Output the [x, y] coordinate of the center of the cell containing the given text.  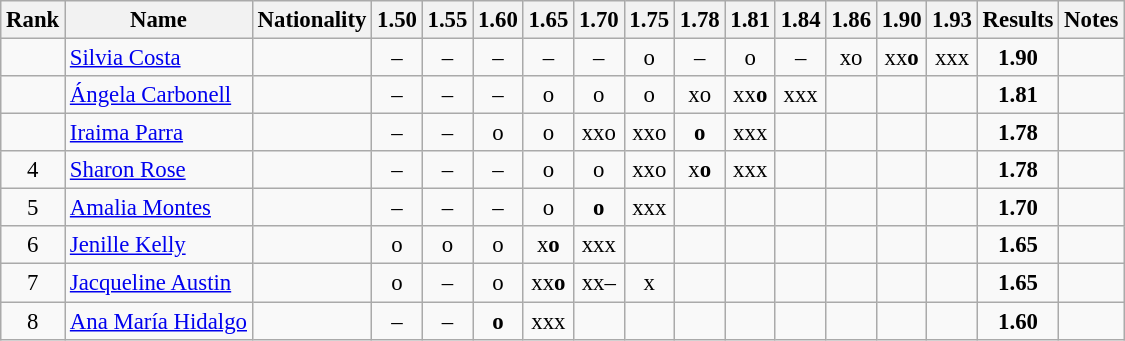
Iraima Parra [159, 133]
Results [1018, 20]
Rank [33, 20]
Amalia Montes [159, 208]
Notes [1092, 20]
Sharon Rose [159, 170]
xx– [599, 283]
1.75 [649, 20]
Jenille Kelly [159, 245]
6 [33, 245]
1.86 [851, 20]
Ana María Hidalgo [159, 321]
4 [33, 170]
Silvia Costa [159, 58]
1.50 [397, 20]
Ángela Carbonell [159, 95]
7 [33, 283]
1.84 [800, 20]
1.93 [952, 20]
x [649, 283]
Name [159, 20]
8 [33, 321]
1.55 [447, 20]
Jacqueline Austin [159, 283]
5 [33, 208]
Nationality [312, 20]
